Locate the cell with the specified text and output its (X, Y) center coordinate. 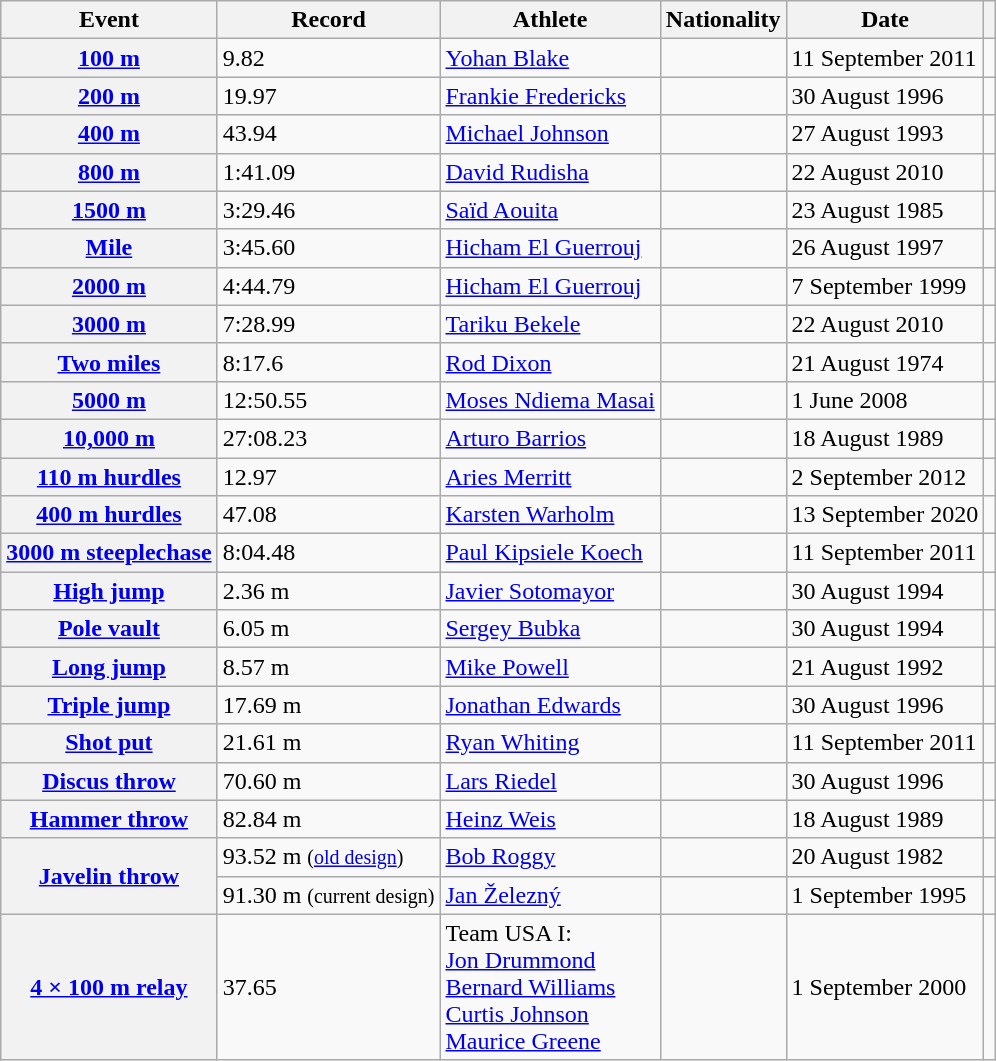
43.94 (328, 134)
Mile (109, 248)
Aries Merritt (550, 477)
91.30 m (current design) (328, 895)
High jump (109, 591)
Michael Johnson (550, 134)
7 September 1999 (885, 286)
100 m (109, 58)
8:04.48 (328, 553)
2000 m (109, 286)
Frankie Fredericks (550, 96)
Tariku Bekele (550, 324)
3000 m steeplechase (109, 553)
David Rudisha (550, 172)
Hammer throw (109, 819)
4 × 100 m relay (109, 987)
Karsten Warholm (550, 515)
6.05 m (328, 629)
Sergey Bubka (550, 629)
19.97 (328, 96)
21 August 1992 (885, 667)
200 m (109, 96)
Jan Železný (550, 895)
Two miles (109, 362)
Arturo Barrios (550, 438)
Paul Kipsiele Koech (550, 553)
82.84 m (328, 819)
2.36 m (328, 591)
3:45.60 (328, 248)
Moses Ndiema Masai (550, 400)
20 August 1982 (885, 857)
Ryan Whiting (550, 743)
Discus throw (109, 781)
Jonathan Edwards (550, 705)
10,000 m (109, 438)
23 August 1985 (885, 210)
Pole vault (109, 629)
27:08.23 (328, 438)
37.65 (328, 987)
2 September 2012 (885, 477)
Javelin throw (109, 876)
21 August 1974 (885, 362)
13 September 2020 (885, 515)
Athlete (550, 20)
110 m hurdles (109, 477)
26 August 1997 (885, 248)
Javier Sotomayor (550, 591)
4:44.79 (328, 286)
400 m (109, 134)
1 September 1995 (885, 895)
21.61 m (328, 743)
27 August 1993 (885, 134)
Bob Roggy (550, 857)
70.60 m (328, 781)
1:41.09 (328, 172)
Saïd Aouita (550, 210)
7:28.99 (328, 324)
Team USA I:Jon DrummondBernard WilliamsCurtis JohnsonMaurice Greene (550, 987)
8.57 m (328, 667)
12:50.55 (328, 400)
Rod Dixon (550, 362)
1500 m (109, 210)
12.97 (328, 477)
Nationality (723, 20)
Long jump (109, 667)
Triple jump (109, 705)
47.08 (328, 515)
Date (885, 20)
800 m (109, 172)
Event (109, 20)
Lars Riedel (550, 781)
17.69 m (328, 705)
Shot put (109, 743)
Record (328, 20)
93.52 m (old design) (328, 857)
3000 m (109, 324)
1 June 2008 (885, 400)
Yohan Blake (550, 58)
Mike Powell (550, 667)
400 m hurdles (109, 515)
9.82 (328, 58)
5000 m (109, 400)
8:17.6 (328, 362)
3:29.46 (328, 210)
1 September 2000 (885, 987)
Heinz Weis (550, 819)
